For the text-containing cell, return its midpoint in [X, Y] coordinate format. 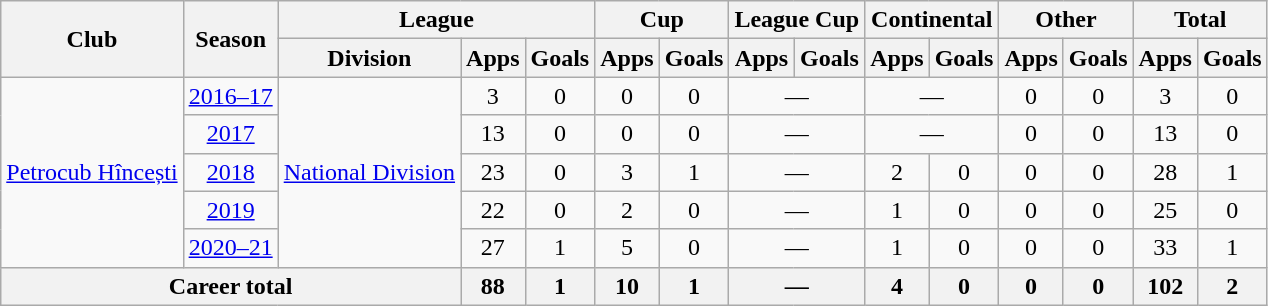
Other [1066, 20]
Career total [231, 286]
5 [627, 248]
10 [627, 286]
28 [1165, 172]
League Cup [797, 20]
4 [897, 286]
Club [92, 39]
Division [369, 58]
Season [230, 39]
League [436, 20]
2017 [230, 134]
25 [1165, 210]
102 [1165, 286]
Cup [662, 20]
88 [493, 286]
Continental [932, 20]
2020–21 [230, 248]
23 [493, 172]
33 [1165, 248]
Petrocub Hîncești [92, 172]
Total [1200, 20]
27 [493, 248]
National Division [369, 172]
2016–17 [230, 96]
22 [493, 210]
2018 [230, 172]
2019 [230, 210]
